Detect which cell encompasses the target text, then output its (x, y) center coordinate. 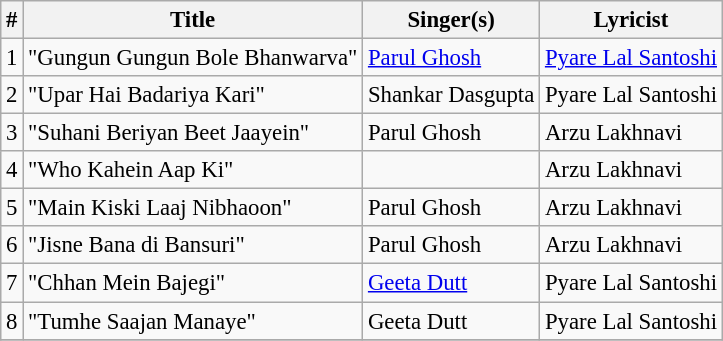
"Upar Hai Badariya Kari" (193, 95)
Title (193, 20)
"Suhani Beriyan Beet Jaayein" (193, 133)
2 (12, 95)
5 (12, 208)
1 (12, 58)
8 (12, 321)
"Chhan Mein Bajegi" (193, 283)
Singer(s) (452, 20)
3 (12, 133)
Shankar Dasgupta (452, 95)
"Tumhe Saajan Manaye" (193, 321)
"Who Kahein Aap Ki" (193, 170)
7 (12, 283)
4 (12, 170)
6 (12, 245)
# (12, 20)
"Jisne Bana di Bansuri" (193, 245)
Lyricist (632, 20)
"Main Kiski Laaj Nibhaoon" (193, 208)
"Gungun Gungun Bole Bhanwarva" (193, 58)
